Provide the [x, y] coordinate of the cell's center where the given text is located.  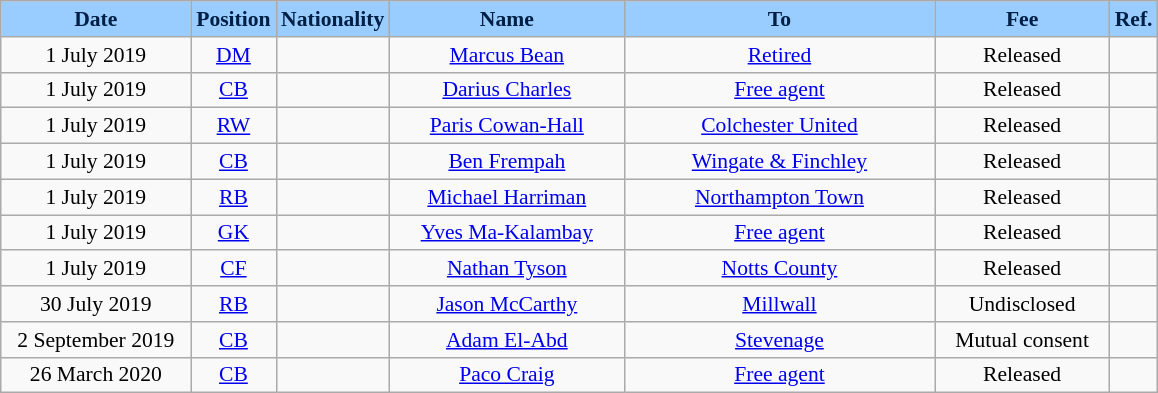
Undisclosed [1022, 304]
Darius Charles [506, 90]
Yves Ma-Kalambay [506, 233]
30 July 2019 [96, 304]
2 September 2019 [96, 340]
Adam El-Abd [506, 340]
Marcus Bean [506, 55]
To [779, 19]
Ref. [1134, 19]
Jason McCarthy [506, 304]
Paris Cowan-Hall [506, 126]
Northampton Town [779, 197]
CF [234, 269]
Ben Frempah [506, 162]
Position [234, 19]
Stevenage [779, 340]
Date [96, 19]
Paco Craig [506, 375]
Nathan Tyson [506, 269]
Retired [779, 55]
26 March 2020 [96, 375]
GK [234, 233]
Michael Harriman [506, 197]
Wingate & Finchley [779, 162]
Millwall [779, 304]
RW [234, 126]
Notts County [779, 269]
Mutual consent [1022, 340]
Fee [1022, 19]
Name [506, 19]
DM [234, 55]
Nationality [332, 19]
Colchester United [779, 126]
